Output the [x, y] coordinate of the center of the cell containing the given text.  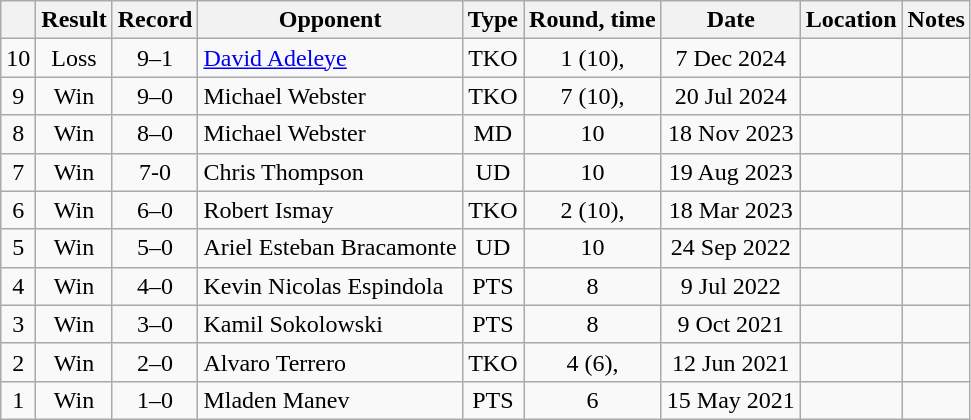
19 Aug 2023 [730, 172]
9–0 [155, 96]
24 Sep 2022 [730, 248]
Alvaro Terrero [330, 362]
Ariel Esteban Bracamonte [330, 248]
Result [74, 20]
9 Oct 2021 [730, 324]
18 Mar 2023 [730, 210]
9 [18, 96]
Loss [74, 58]
20 Jul 2024 [730, 96]
2–0 [155, 362]
5–0 [155, 248]
15 May 2021 [730, 400]
3 [18, 324]
Location [851, 20]
Mladen Manev [330, 400]
5 [18, 248]
1–0 [155, 400]
9 Jul 2022 [730, 286]
6–0 [155, 210]
12 Jun 2021 [730, 362]
7 (10), [593, 96]
7 [18, 172]
4–0 [155, 286]
4 [18, 286]
Record [155, 20]
David Adeleye [330, 58]
3–0 [155, 324]
8–0 [155, 134]
Kamil Sokolowski [330, 324]
Kevin Nicolas Espindola [330, 286]
18 Nov 2023 [730, 134]
7 Dec 2024 [730, 58]
Robert Ismay [330, 210]
MD [492, 134]
9–1 [155, 58]
7-0 [155, 172]
Type [492, 20]
1 [18, 400]
4 (6), [593, 362]
Notes [936, 20]
2 (10), [593, 210]
Round, time [593, 20]
Date [730, 20]
Chris Thompson [330, 172]
2 [18, 362]
1 (10), [593, 58]
Opponent [330, 20]
